Return [x, y] of the center of cell containing provided text 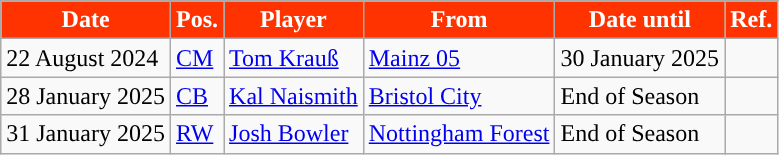
Tom Krauß [294, 58]
Date [86, 20]
CM [196, 58]
22 August 2024 [86, 58]
From [459, 20]
30 January 2025 [640, 58]
31 January 2025 [86, 134]
Kal Naismith [294, 96]
Mainz 05 [459, 58]
Date until [640, 20]
Pos. [196, 20]
Player [294, 20]
RW [196, 134]
28 January 2025 [86, 96]
Josh Bowler [294, 134]
Ref. [752, 20]
Bristol City [459, 96]
CB [196, 96]
Nottingham Forest [459, 134]
